Detect which cell encompasses the target text, then output its (x, y) center coordinate. 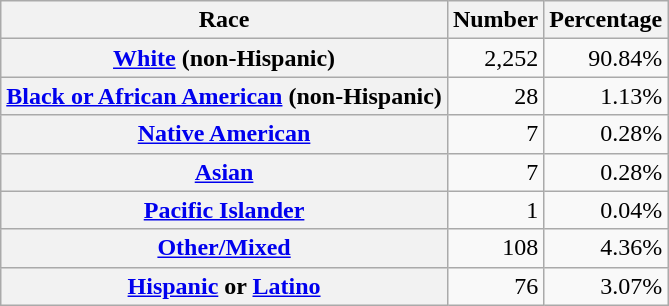
28 (495, 96)
90.84% (606, 58)
2,252 (495, 58)
4.36% (606, 248)
Race (224, 20)
76 (495, 286)
Pacific Islander (224, 210)
1 (495, 210)
Hispanic or Latino (224, 286)
Number (495, 20)
1.13% (606, 96)
Native American (224, 134)
108 (495, 248)
Percentage (606, 20)
Asian (224, 172)
0.04% (606, 210)
3.07% (606, 286)
Black or African American (non-Hispanic) (224, 96)
White (non-Hispanic) (224, 58)
Other/Mixed (224, 248)
